Output the (X, Y) coordinate of the center of the cell containing the given text.  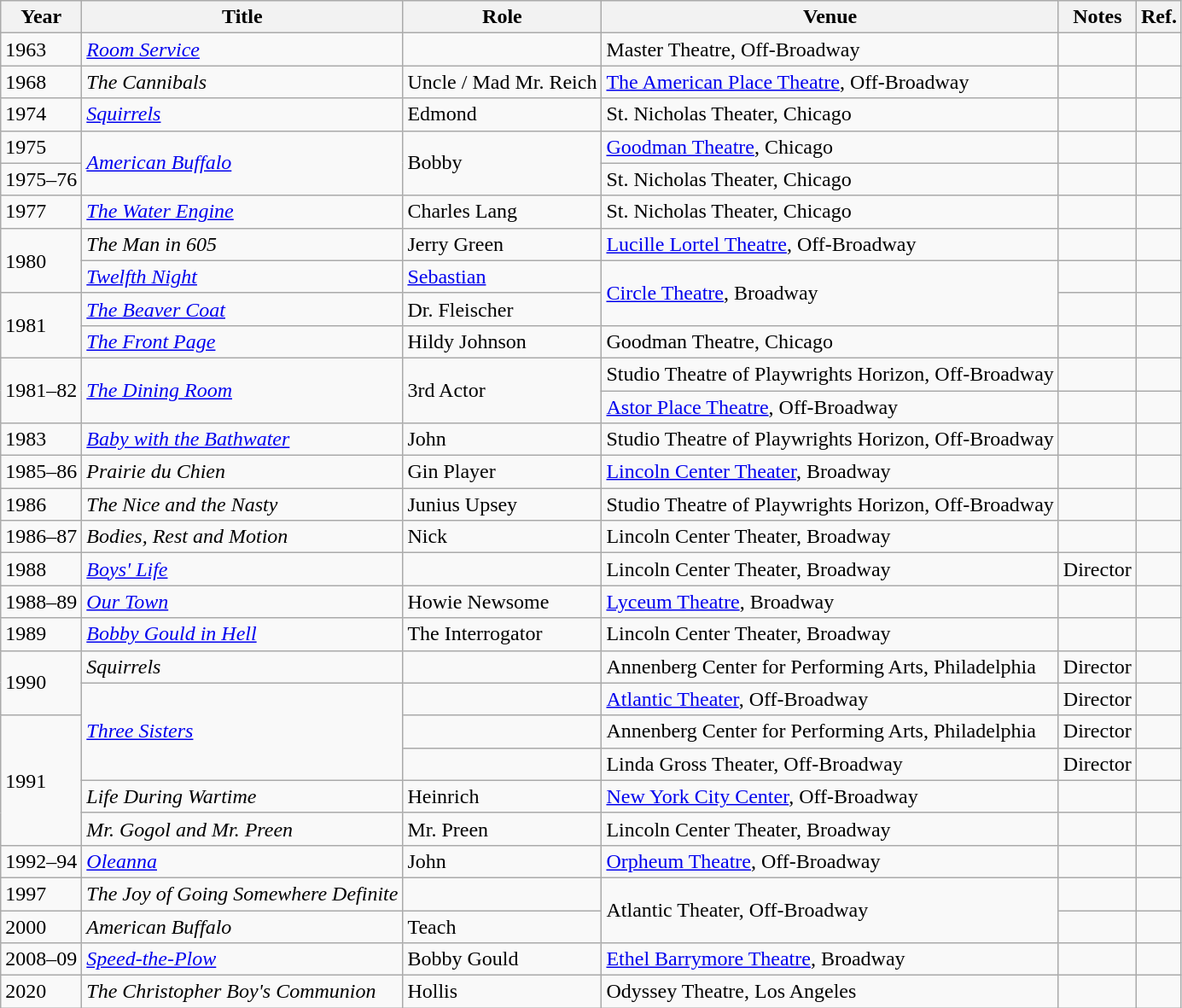
3rd Actor (502, 390)
Nick (502, 537)
1975–76 (41, 179)
The Front Page (242, 341)
1974 (41, 114)
Sebastian (502, 277)
1983 (41, 440)
2000 (41, 926)
The Beaver Coat (242, 309)
Bobby (502, 163)
The Water Engine (242, 212)
Speed-the-Plow (242, 959)
Baby with the Bathwater (242, 440)
Uncle / Mad Mr. Reich (502, 82)
Circle Theatre, Broadway (830, 293)
Edmond (502, 114)
1988 (41, 569)
Teach (502, 926)
Lyceum Theatre, Broadway (830, 602)
Prairie du Chien (242, 472)
Master Theatre, Off-Broadway (830, 50)
Mr. Gogol and Mr. Preen (242, 829)
1985–86 (41, 472)
1977 (41, 212)
1989 (41, 634)
1981 (41, 325)
Boys' Life (242, 569)
Life During Wartime (242, 796)
The American Place Theatre, Off-Broadway (830, 82)
Bobby Gould in Hell (242, 634)
1968 (41, 82)
Venue (830, 17)
The Nice and the Nasty (242, 504)
Howie Newsome (502, 602)
The Cannibals (242, 82)
2020 (41, 992)
Charles Lang (502, 212)
Hollis (502, 992)
1997 (41, 894)
The Christopher Boy's Communion (242, 992)
1986 (41, 504)
Oleanna (242, 861)
2008–09 (41, 959)
Mr. Preen (502, 829)
Title (242, 17)
1963 (41, 50)
Linda Gross Theater, Off-Broadway (830, 764)
1988–89 (41, 602)
1992–94 (41, 861)
Our Town (242, 602)
New York City Center, Off-Broadway (830, 796)
1991 (41, 780)
The Interrogator (502, 634)
Odyssey Theatre, Los Angeles (830, 992)
Jerry Green (502, 244)
Room Service (242, 50)
Junius Upsey (502, 504)
Ref. (1159, 17)
Heinrich (502, 796)
Dr. Fleischer (502, 309)
1980 (41, 260)
Three Sisters (242, 731)
Gin Player (502, 472)
Year (41, 17)
Orpheum Theatre, Off-Broadway (830, 861)
The Man in 605 (242, 244)
1975 (41, 147)
The Joy of Going Somewhere Definite (242, 894)
Hildy Johnson (502, 341)
The Dining Room (242, 390)
1990 (41, 683)
Role (502, 17)
Twelfth Night (242, 277)
Notes (1098, 17)
Bodies, Rest and Motion (242, 537)
1986–87 (41, 537)
Ethel Barrymore Theatre, Broadway (830, 959)
Astor Place Theatre, Off-Broadway (830, 407)
Lucille Lortel Theatre, Off-Broadway (830, 244)
Bobby Gould (502, 959)
1981–82 (41, 390)
